From the cell containing the given text, extract its center point as (X, Y) coordinate. 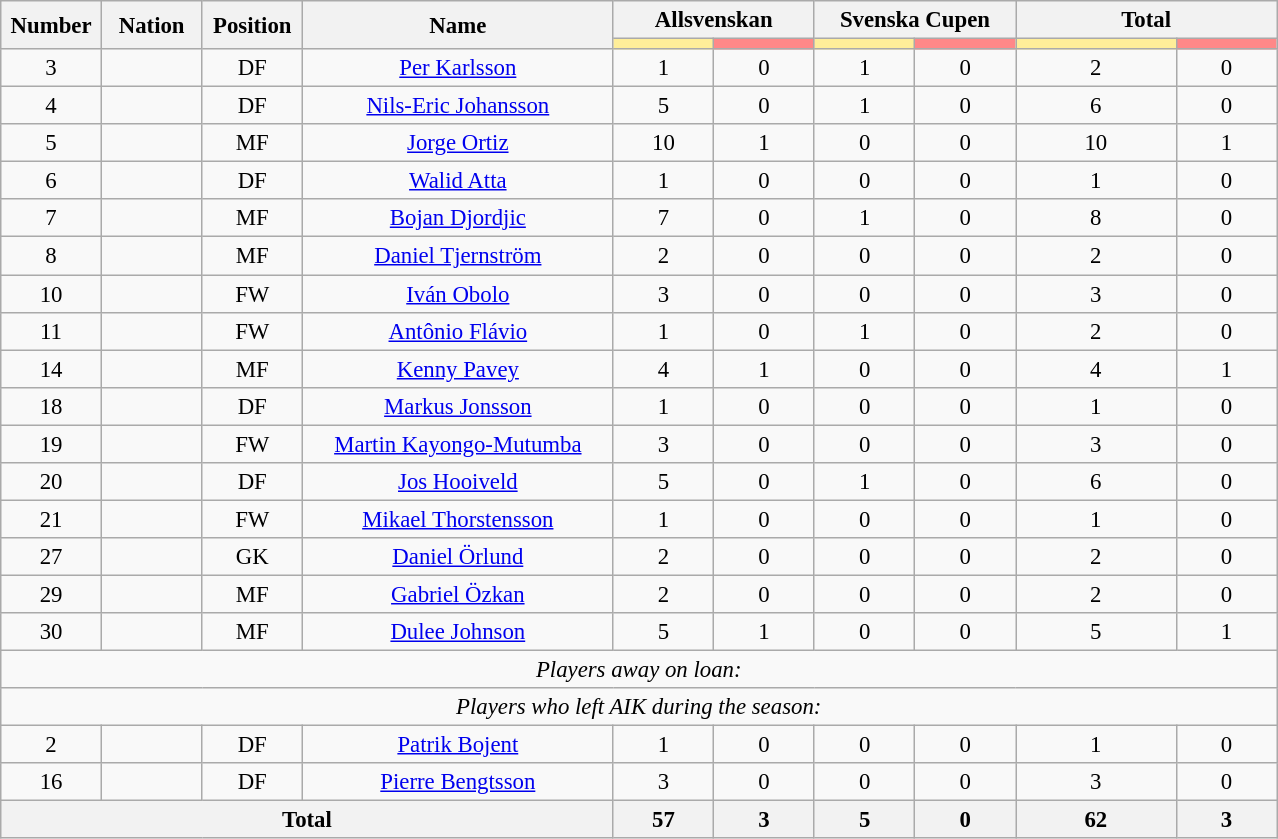
Name (458, 25)
62 (1096, 820)
Jos Hooiveld (458, 482)
Daniel Örlund (458, 557)
Players who left AIK during the season: (639, 707)
Per Karlsson (458, 68)
27 (52, 557)
16 (52, 782)
Walid Atta (458, 181)
Nils-Eric Johansson (458, 106)
14 (52, 369)
11 (52, 331)
Antônio Flávio (458, 331)
30 (52, 632)
Svenska Cupen (914, 20)
Martin Kayongo-Mutumba (458, 444)
Mikael Thorstensson (458, 519)
Pierre Bengtsson (458, 782)
Position (252, 25)
Number (52, 25)
18 (52, 406)
20 (52, 482)
Allsvenskan (714, 20)
Bojan Djordjic (458, 219)
Dulee Johnson (458, 632)
Kenny Pavey (458, 369)
57 (664, 820)
29 (52, 594)
21 (52, 519)
Players away on loan: (639, 670)
GK (252, 557)
Nation (152, 25)
Jorge Ortiz (458, 143)
Daniel Tjernström (458, 256)
Iván Obolo (458, 294)
Patrik Bojent (458, 745)
Gabriel Özkan (458, 594)
Markus Jonsson (458, 406)
19 (52, 444)
